Locate the cell with the specified text and output its (X, Y) center coordinate. 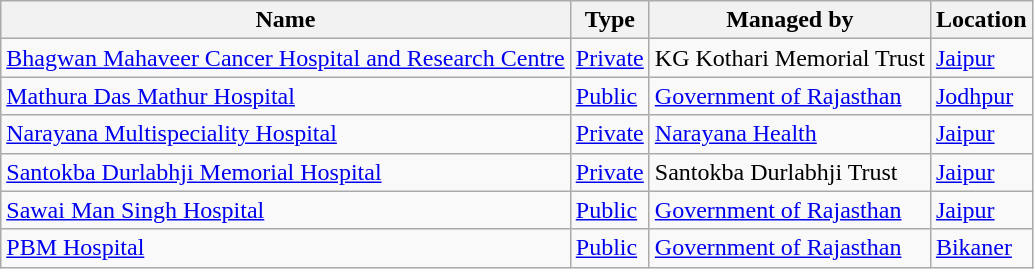
Sawai Man Singh Hospital (286, 210)
Mathura Das Mathur Hospital (286, 96)
Bikaner (981, 248)
Location (981, 20)
KG Kothari Memorial Trust (790, 58)
Narayana Health (790, 134)
Managed by (790, 20)
Name (286, 20)
Type (610, 20)
Santokba Durlabhji Memorial Hospital (286, 172)
Jodhpur (981, 96)
Santokba Durlabhji Trust (790, 172)
Narayana Multispeciality Hospital (286, 134)
PBM Hospital (286, 248)
Bhagwan Mahaveer Cancer Hospital and Research Centre (286, 58)
